Extract the [x, y] coordinate from the center of the cell holding the provided text.  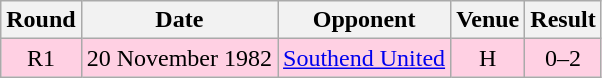
Southend United [364, 58]
0–2 [563, 58]
Venue [488, 20]
R1 [41, 58]
Result [563, 20]
Date [179, 20]
Opponent [364, 20]
Round [41, 20]
20 November 1982 [179, 58]
H [488, 58]
